Return the (x, y) coordinate for the center point of the cell that contains the specified text.  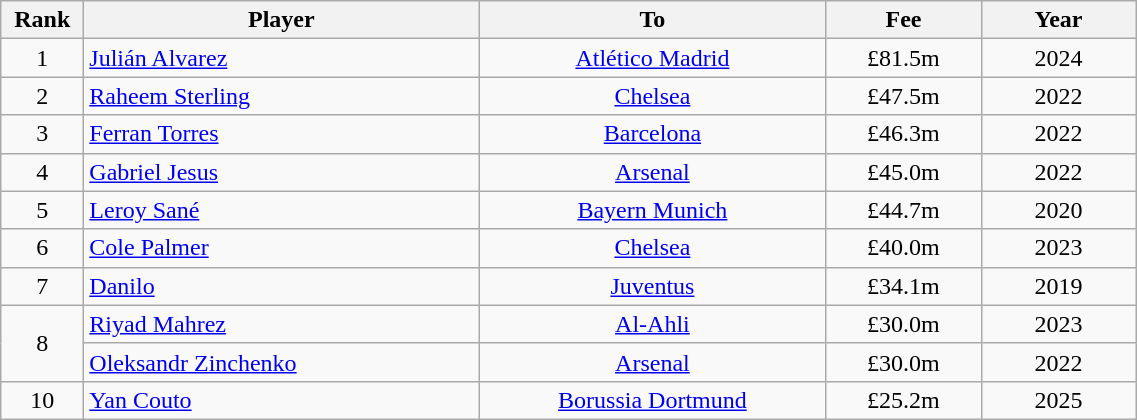
Raheem Sterling (282, 96)
2 (42, 96)
2020 (1058, 210)
£40.0m (904, 248)
£81.5m (904, 58)
4 (42, 172)
Oleksandr Zinchenko (282, 362)
Rank (42, 20)
3 (42, 134)
Al-Ahli (652, 324)
Leroy Sané (282, 210)
Year (1058, 20)
£45.0m (904, 172)
Cole Palmer (282, 248)
1 (42, 58)
Ferran Torres (282, 134)
Barcelona (652, 134)
£34.1m (904, 286)
Borussia Dortmund (652, 400)
5 (42, 210)
6 (42, 248)
To (652, 20)
Fee (904, 20)
Juventus (652, 286)
Riyad Mahrez (282, 324)
2024 (1058, 58)
Gabriel Jesus (282, 172)
£44.7m (904, 210)
7 (42, 286)
10 (42, 400)
8 (42, 343)
Player (282, 20)
Yan Couto (282, 400)
£46.3m (904, 134)
£47.5m (904, 96)
Bayern Munich (652, 210)
2019 (1058, 286)
£25.2m (904, 400)
Atlético Madrid (652, 58)
Danilo (282, 286)
2025 (1058, 400)
Julián Alvarez (282, 58)
